For the text-containing cell, return its midpoint in (x, y) coordinate format. 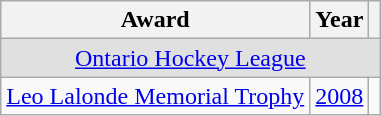
Year (340, 20)
Leo Lalonde Memorial Trophy (156, 96)
2008 (340, 96)
Award (156, 20)
Ontario Hockey League (190, 58)
